Identify which cell holds the provided text, then report its [x, y] central coordinate. 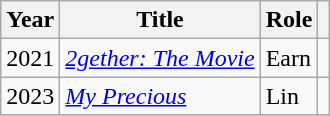
2023 [30, 96]
2gether: The Movie [160, 58]
My Precious [160, 96]
Role [289, 20]
Lin [289, 96]
2021 [30, 58]
Title [160, 20]
Year [30, 20]
Earn [289, 58]
